Determine the (X, Y) coordinate at the center of the cell enclosing the given text.  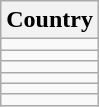
Country (50, 20)
